For the text-containing cell, return its midpoint in (x, y) coordinate format. 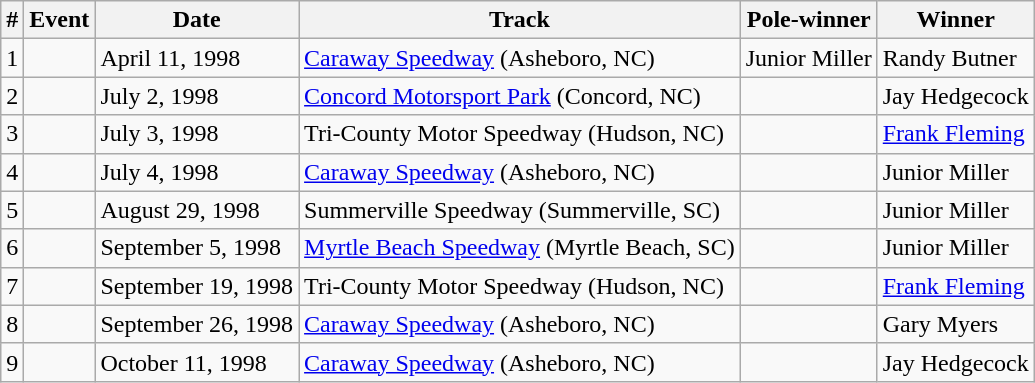
7 (12, 286)
Date (197, 20)
July 3, 1998 (197, 134)
Concord Motorsport Park (Concord, NC) (520, 96)
8 (12, 324)
6 (12, 248)
July 4, 1998 (197, 172)
2 (12, 96)
1 (12, 58)
4 (12, 172)
# (12, 20)
September 26, 1998 (197, 324)
Winner (956, 20)
Myrtle Beach Speedway (Myrtle Beach, SC) (520, 248)
August 29, 1998 (197, 210)
Track (520, 20)
July 2, 1998 (197, 96)
5 (12, 210)
April 11, 1998 (197, 58)
Gary Myers (956, 324)
September 19, 1998 (197, 286)
Pole-winner (808, 20)
Event (60, 20)
September 5, 1998 (197, 248)
9 (12, 362)
Summerville Speedway (Summerville, SC) (520, 210)
October 11, 1998 (197, 362)
Randy Butner (956, 58)
3 (12, 134)
